Pinpoint the cell where the given text exists, returning its (X, Y) midpoint coordinate. 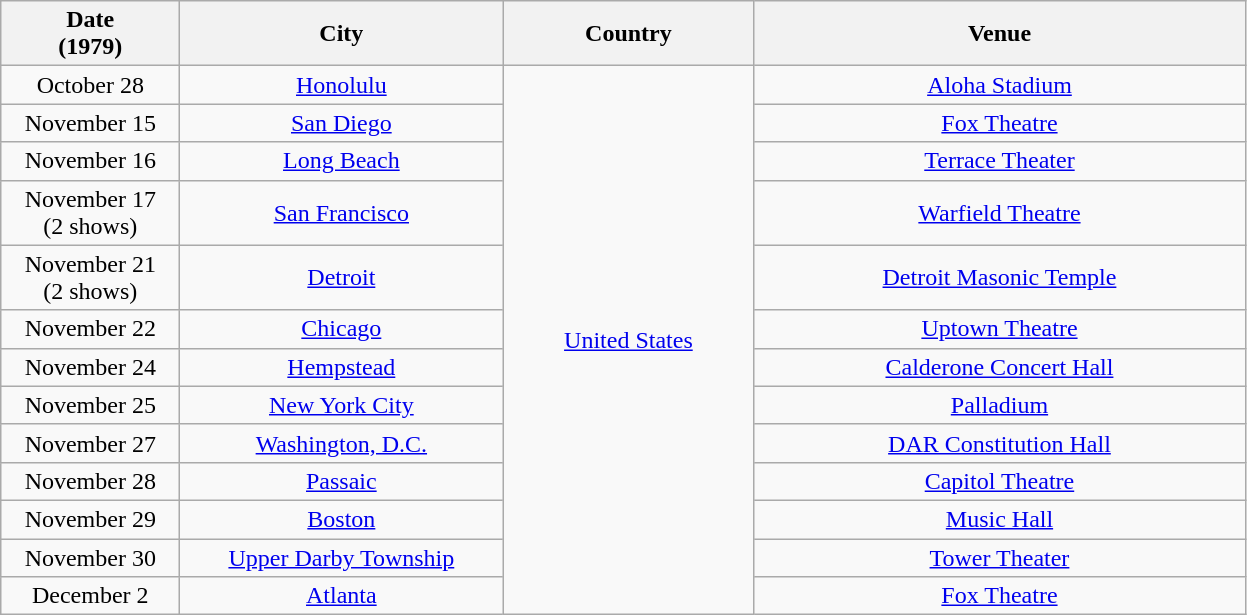
Hempstead (342, 367)
Boston (342, 519)
October 28 (90, 85)
Music Hall (1000, 519)
November 29 (90, 519)
November 30 (90, 557)
Palladium (1000, 405)
Aloha Stadium (1000, 85)
Atlanta (342, 596)
Country (628, 34)
New York City (342, 405)
November 28 (90, 481)
Calderone Concert Hall (1000, 367)
November 27 (90, 443)
November 22 (90, 329)
Upper Darby Township (342, 557)
Warfield Theatre (1000, 212)
Washington, D.C. (342, 443)
DAR Constitution Hall (1000, 443)
Detroit (342, 278)
November 17(2 shows) (90, 212)
Long Beach (342, 161)
November 21(2 shows) (90, 278)
November 24 (90, 367)
Passaic (342, 481)
San Diego (342, 123)
Uptown Theatre (1000, 329)
November 15 (90, 123)
United States (628, 340)
Detroit Masonic Temple (1000, 278)
San Francisco (342, 212)
Chicago (342, 329)
December 2 (90, 596)
Date(1979) (90, 34)
Terrace Theater (1000, 161)
Honolulu (342, 85)
Tower Theater (1000, 557)
November 16 (90, 161)
Venue (1000, 34)
November 25 (90, 405)
Capitol Theatre (1000, 481)
City (342, 34)
